Capture the cell that displays the provided text and extract its (X, Y) central coordinate. 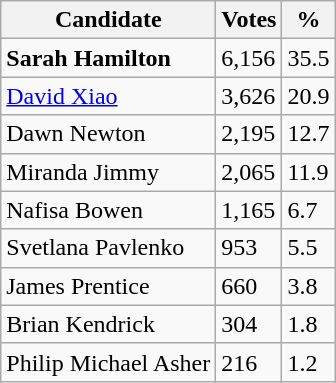
Philip Michael Asher (108, 362)
% (308, 20)
3,626 (249, 96)
660 (249, 286)
Svetlana Pavlenko (108, 248)
James Prentice (108, 286)
20.9 (308, 96)
2,065 (249, 172)
35.5 (308, 58)
304 (249, 324)
6.7 (308, 210)
953 (249, 248)
1,165 (249, 210)
6,156 (249, 58)
Dawn Newton (108, 134)
Candidate (108, 20)
Nafisa Bowen (108, 210)
5.5 (308, 248)
12.7 (308, 134)
216 (249, 362)
David Xiao (108, 96)
3.8 (308, 286)
Votes (249, 20)
Brian Kendrick (108, 324)
1.8 (308, 324)
Miranda Jimmy (108, 172)
1.2 (308, 362)
11.9 (308, 172)
Sarah Hamilton (108, 58)
2,195 (249, 134)
